Capture the cell that displays the provided text and extract its [X, Y] central coordinate. 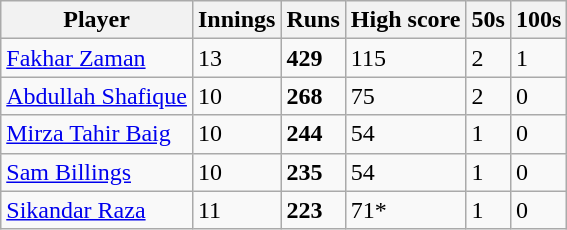
244 [313, 134]
Fakhar Zaman [97, 58]
223 [313, 210]
Innings [236, 20]
Sam Billings [97, 172]
75 [406, 96]
13 [236, 58]
71* [406, 210]
115 [406, 58]
429 [313, 58]
Player [97, 20]
235 [313, 172]
268 [313, 96]
Runs [313, 20]
Mirza Tahir Baig [97, 134]
Abdullah Shafique [97, 96]
50s [488, 20]
Sikandar Raza [97, 210]
11 [236, 210]
100s [538, 20]
High score [406, 20]
